Provide the [x, y] coordinate of the cell's center where the given text is located.  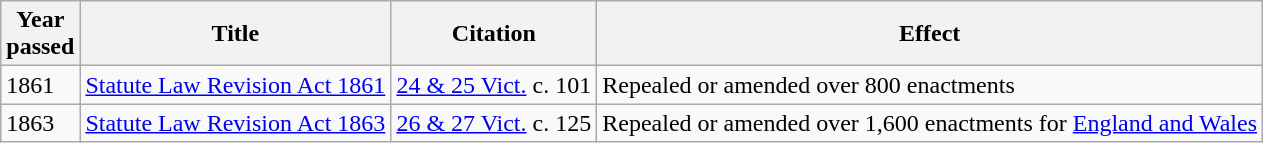
Title [236, 34]
1861 [40, 85]
Repealed or amended over 1,600 enactments for England and Wales [930, 123]
26 & 27 Vict. c. 125 [494, 123]
Effect [930, 34]
1863 [40, 123]
Repealed or amended over 800 enactments [930, 85]
Yearpassed [40, 34]
Statute Law Revision Act 1863 [236, 123]
24 & 25 Vict. c. 101 [494, 85]
Statute Law Revision Act 1861 [236, 85]
Citation [494, 34]
